Extract the [X, Y] coordinate from the center of the cell holding the provided text.  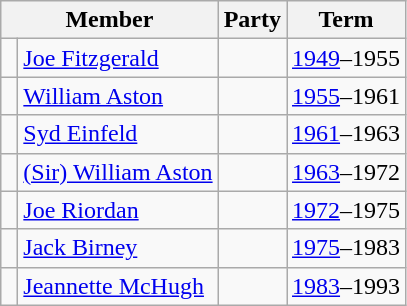
1949–1955 [346, 58]
1972–1975 [346, 210]
1983–1993 [346, 286]
William Aston [118, 96]
1963–1972 [346, 172]
Joe Fitzgerald [118, 58]
Member [110, 20]
Party [252, 20]
1955–1961 [346, 96]
Syd Einfeld [118, 134]
(Sir) William Aston [118, 172]
Term [346, 20]
Jack Birney [118, 248]
Jeannette McHugh [118, 286]
Joe Riordan [118, 210]
1975–1983 [346, 248]
1961–1963 [346, 134]
